Return [x, y] of the center of cell containing provided text 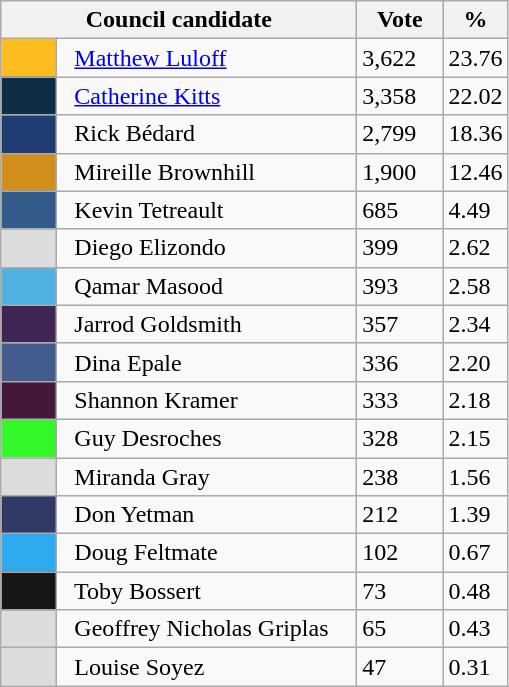
333 [400, 400]
1.39 [476, 515]
0.43 [476, 629]
Qamar Masood [207, 286]
2.62 [476, 248]
Shannon Kramer [207, 400]
328 [400, 438]
Council candidate [179, 20]
102 [400, 553]
4.49 [476, 210]
Geoffrey Nicholas Griplas [207, 629]
Diego Elizondo [207, 248]
2.18 [476, 400]
Toby Bossert [207, 591]
Kevin Tetreault [207, 210]
399 [400, 248]
0.67 [476, 553]
Don Yetman [207, 515]
Vote [400, 20]
Doug Feltmate [207, 553]
2,799 [400, 134]
336 [400, 362]
Miranda Gray [207, 477]
Mireille Brownhill [207, 172]
23.76 [476, 58]
685 [400, 210]
Louise Soyez [207, 667]
212 [400, 515]
65 [400, 629]
Guy Desroches [207, 438]
Dina Epale [207, 362]
357 [400, 324]
18.36 [476, 134]
1.56 [476, 477]
12.46 [476, 172]
73 [400, 591]
Jarrod Goldsmith [207, 324]
1,900 [400, 172]
2.58 [476, 286]
0.31 [476, 667]
47 [400, 667]
Rick Bédard [207, 134]
393 [400, 286]
0.48 [476, 591]
% [476, 20]
3,622 [400, 58]
3,358 [400, 96]
Matthew Luloff [207, 58]
22.02 [476, 96]
2.34 [476, 324]
2.15 [476, 438]
238 [400, 477]
2.20 [476, 362]
Catherine Kitts [207, 96]
